Pinpoint the cell where the given text exists, returning its (X, Y) midpoint coordinate. 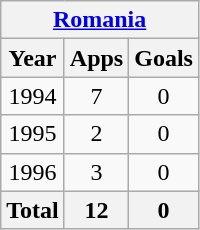
Romania (100, 20)
Goals (164, 58)
1995 (33, 134)
Apps (96, 58)
Year (33, 58)
2 (96, 134)
12 (96, 210)
1994 (33, 96)
Total (33, 210)
7 (96, 96)
1996 (33, 172)
3 (96, 172)
